Scan for the cell matching the given text and deliver its [X, Y] coordinate at center. 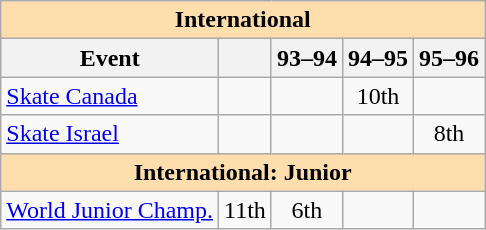
Skate Canada [110, 96]
11th [246, 210]
10th [378, 96]
94–95 [378, 58]
8th [450, 134]
6th [306, 210]
Event [110, 58]
International: Junior [243, 172]
Skate Israel [110, 134]
95–96 [450, 58]
World Junior Champ. [110, 210]
International [243, 20]
93–94 [306, 58]
